Return (X, Y) of the center of cell containing provided text 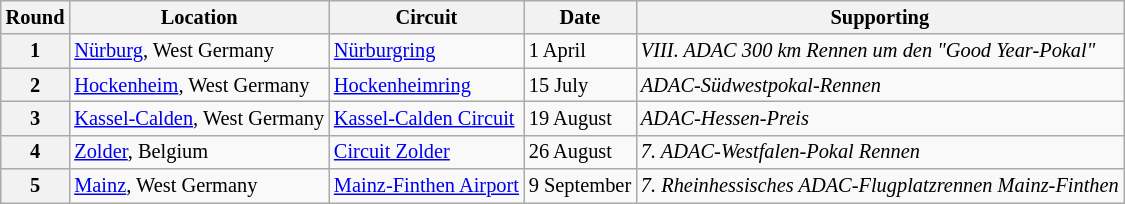
19 August (580, 118)
7. Rheinhessisches ADAC-Flugplatzrennen Mainz-Finthen (880, 186)
Date (580, 17)
Zolder, Belgium (199, 152)
15 July (580, 85)
Nürburg, West Germany (199, 51)
Mainz-Finthen Airport (426, 186)
2 (36, 85)
Hockenheimring (426, 85)
3 (36, 118)
Round (36, 17)
9 September (580, 186)
Kassel-Calden, West Germany (199, 118)
Hockenheim, West Germany (199, 85)
Supporting (880, 17)
Mainz, West Germany (199, 186)
7. ADAC-Westfalen-Pokal Rennen (880, 152)
26 August (580, 152)
Circuit (426, 17)
Location (199, 17)
Circuit Zolder (426, 152)
5 (36, 186)
1 (36, 51)
VIII. ADAC 300 km Rennen um den "Good Year-Pokal" (880, 51)
4 (36, 152)
ADAC-Hessen-Preis (880, 118)
ADAC-Südwestpokal-Rennen (880, 85)
1 April (580, 51)
Kassel-Calden Circuit (426, 118)
Nürburgring (426, 51)
